For the text-containing cell, return its midpoint in (X, Y) coordinate format. 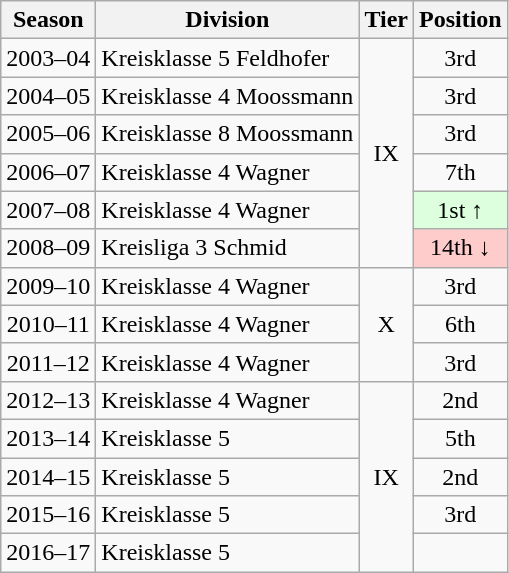
X (386, 324)
Kreisklasse 8 Moossmann (228, 134)
2016–17 (48, 553)
Kreisklasse 5 Feldhofer (228, 58)
Kreisliga 3 Schmid (228, 248)
Tier (386, 20)
Season (48, 20)
Position (460, 20)
5th (460, 438)
6th (460, 324)
7th (460, 172)
2003–04 (48, 58)
Division (228, 20)
2010–11 (48, 324)
2006–07 (48, 172)
14th ↓ (460, 248)
2004–05 (48, 96)
2013–14 (48, 438)
2015–16 (48, 515)
2014–15 (48, 477)
2008–09 (48, 248)
2007–08 (48, 210)
2011–12 (48, 362)
1st ↑ (460, 210)
Kreisklasse 4 Moossmann (228, 96)
2005–06 (48, 134)
2009–10 (48, 286)
2012–13 (48, 400)
